Locate the cell with the specified text and output its (X, Y) center coordinate. 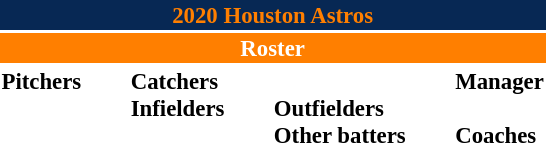
Roster (272, 48)
2020 Houston Astros (272, 15)
